Provide the [X, Y] coordinate of the cell's center where the given text is located.  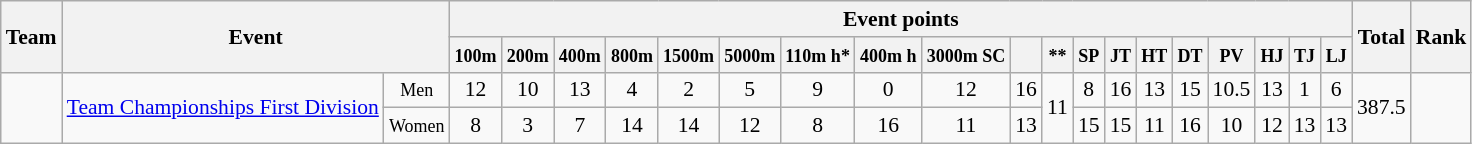
Rank [1442, 36]
800m [632, 55]
** [1058, 55]
1500m [688, 55]
Women [417, 126]
400m h [888, 55]
110m h* [818, 55]
5000m [750, 55]
LJ [1336, 55]
6 [1336, 90]
Event [256, 36]
HT [1154, 55]
Team [32, 36]
HJ [1272, 55]
200m [528, 55]
9 [818, 90]
5 [750, 90]
2 [688, 90]
0 [888, 90]
10.5 [1232, 90]
7 [580, 126]
100m [476, 55]
Team Championships First Division [223, 108]
1 [1305, 90]
3 [528, 126]
400m [580, 55]
PV [1232, 55]
Total [1382, 36]
Event points [901, 19]
SP [1089, 55]
Men [417, 90]
JT [1121, 55]
4 [632, 90]
DT [1190, 55]
3000m SC [966, 55]
387.5 [1382, 108]
TJ [1305, 55]
